Detect which cell encompasses the target text, then output its [x, y] center coordinate. 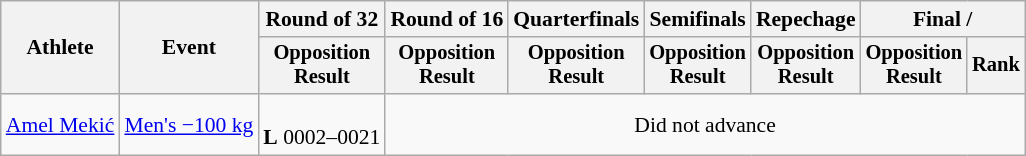
Final / [943, 19]
Quarterfinals [576, 19]
Repechage [806, 19]
Rank [996, 66]
Round of 32 [322, 19]
Event [188, 48]
Round of 16 [446, 19]
Semifinals [698, 19]
Did not advance [704, 124]
L 0002–0021 [322, 124]
Men's −100 kg [188, 124]
Amel Mekić [60, 124]
Athlete [60, 48]
